Extract the [X, Y] coordinate from the center of the cell holding the provided text.  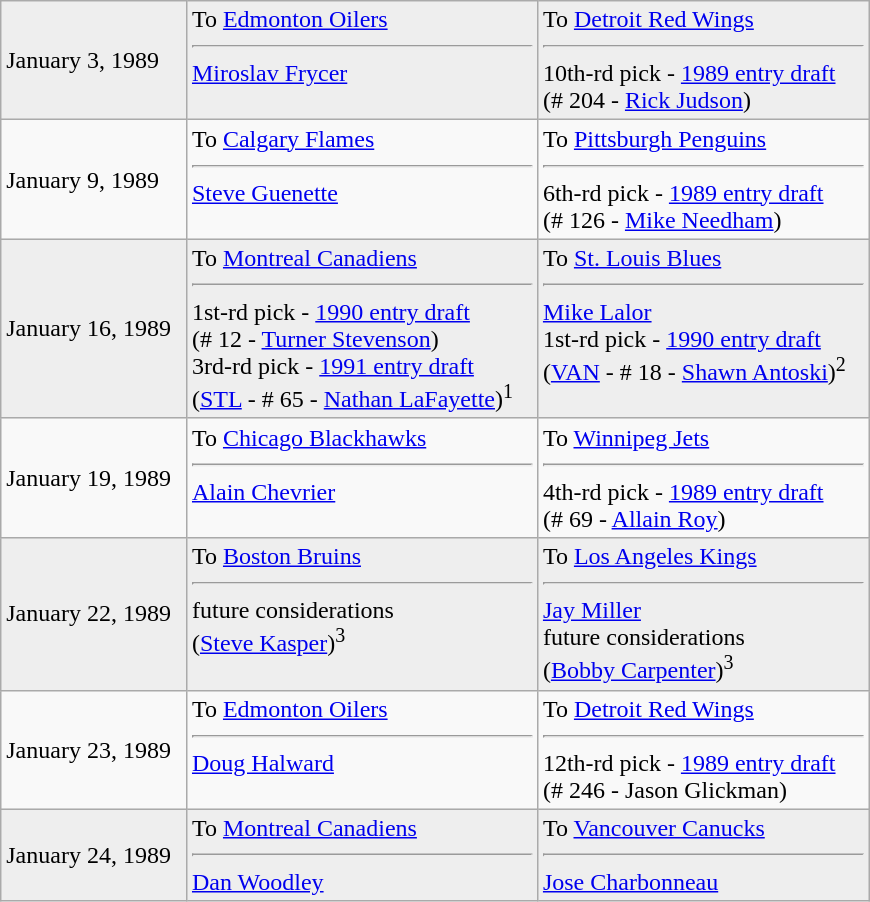
January 9, 1989 [94, 180]
To St. Louis BluesMike Lalor1st-rd pick - 1990 entry draft(VAN - # 18 - Shawn Antoski)2 [703, 329]
To Calgary FlamesSteve Guenette [362, 180]
January 19, 1989 [94, 478]
To Montreal Canadiens1st-rd pick - 1990 entry draft(# 12 - Turner Stevenson)3rd-rd pick - 1991 entry draft(STL - # 65 - Nathan LaFayette)1 [362, 329]
To Winnipeg Jets4th-rd pick - 1989 entry draft(# 69 - Allain Roy) [703, 478]
To Montreal CanadiensDan Woodley [362, 855]
January 23, 1989 [94, 750]
January 16, 1989 [94, 329]
To Chicago BlackhawksAlain Chevrier [362, 478]
To Edmonton OilersDoug Halward [362, 750]
To Pittsburgh Penguins6th-rd pick - 1989 entry draft(# 126 - Mike Needham) [703, 180]
To Vancouver CanucksJose Charbonneau [703, 855]
January 24, 1989 [94, 855]
January 3, 1989 [94, 60]
To Boston Bruinsfuture considerations(Steve Kasper)3 [362, 614]
January 22, 1989 [94, 614]
To Detroit Red Wings10th-rd pick - 1989 entry draft(# 204 - Rick Judson) [703, 60]
To Los Angeles KingsJay Millerfuture considerations(Bobby Carpenter)3 [703, 614]
To Detroit Red Wings12th-rd pick - 1989 entry draft(# 246 - Jason Glickman) [703, 750]
To Edmonton OilersMiroslav Frycer [362, 60]
